Determine the [x, y] coordinate at the center of the cell enclosing the given text.  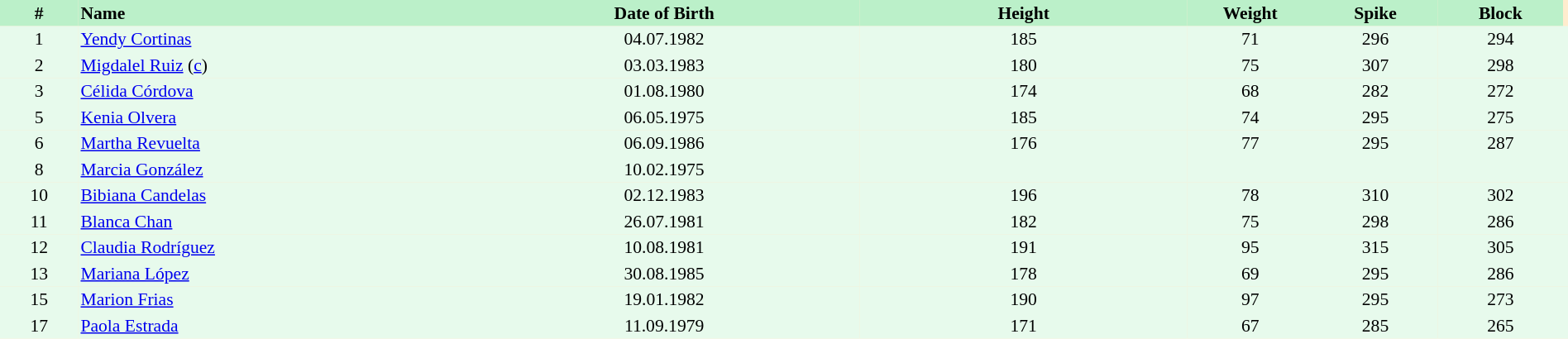
180 [1024, 65]
11 [39, 222]
26.07.1981 [664, 222]
06.05.1975 [664, 117]
97 [1250, 299]
67 [1250, 326]
Height [1024, 13]
10.02.1975 [664, 169]
74 [1250, 117]
3 [39, 91]
30.08.1985 [664, 274]
17 [39, 326]
11.09.1979 [664, 326]
6 [39, 144]
182 [1024, 222]
# [39, 13]
285 [1374, 326]
06.09.1986 [664, 144]
69 [1250, 274]
Weight [1250, 13]
77 [1250, 144]
Kenia Olvera [273, 117]
71 [1250, 40]
Claudia Rodríguez [273, 248]
12 [39, 248]
Spike [1374, 13]
Yendy Cortinas [273, 40]
Bibiana Candelas [273, 195]
8 [39, 169]
287 [1500, 144]
Célida Córdova [273, 91]
01.08.1980 [664, 91]
310 [1374, 195]
307 [1374, 65]
03.03.1983 [664, 65]
196 [1024, 195]
Blanca Chan [273, 222]
15 [39, 299]
Date of Birth [664, 13]
315 [1374, 248]
Marcia González [273, 169]
190 [1024, 299]
171 [1024, 326]
176 [1024, 144]
02.12.1983 [664, 195]
282 [1374, 91]
78 [1250, 195]
294 [1500, 40]
13 [39, 274]
95 [1250, 248]
68 [1250, 91]
273 [1500, 299]
305 [1500, 248]
174 [1024, 91]
10 [39, 195]
265 [1500, 326]
5 [39, 117]
272 [1500, 91]
19.01.1982 [664, 299]
Martha Revuelta [273, 144]
04.07.1982 [664, 40]
Migdalel Ruiz (c) [273, 65]
275 [1500, 117]
178 [1024, 274]
296 [1374, 40]
Block [1500, 13]
2 [39, 65]
Name [273, 13]
Paola Estrada [273, 326]
1 [39, 40]
Marion Frias [273, 299]
191 [1024, 248]
Mariana López [273, 274]
10.08.1981 [664, 248]
302 [1500, 195]
